Capture the cell that displays the provided text and extract its (X, Y) central coordinate. 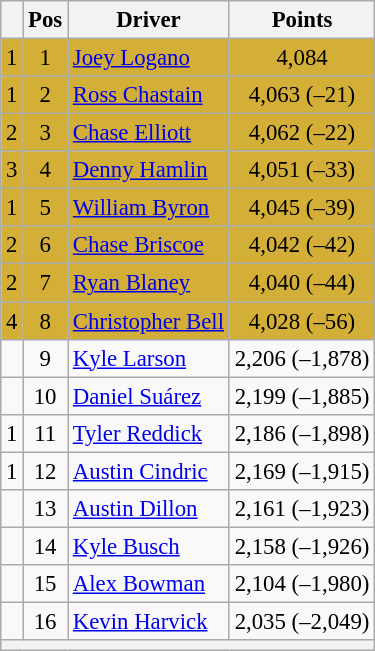
Daniel Suárez (149, 396)
Alex Bowman (149, 584)
Christopher Bell (149, 321)
Kyle Busch (149, 546)
2,199 (–1,885) (302, 396)
Joey Logano (149, 58)
2,186 (–1,898) (302, 433)
4,084 (302, 58)
Tyler Reddick (149, 433)
4,051 (–33) (302, 170)
Pos (46, 20)
Austin Cindric (149, 471)
Denny Hamlin (149, 170)
15 (46, 584)
8 (46, 321)
5 (46, 208)
16 (46, 621)
Chase Elliott (149, 133)
11 (46, 433)
9 (46, 358)
Kevin Harvick (149, 621)
2,158 (–1,926) (302, 546)
2,169 (–1,915) (302, 471)
4,045 (–39) (302, 208)
6 (46, 245)
2,035 (–2,049) (302, 621)
4,040 (–44) (302, 283)
Driver (149, 20)
14 (46, 546)
4,063 (–21) (302, 95)
Ross Chastain (149, 95)
4,062 (–22) (302, 133)
Kyle Larson (149, 358)
13 (46, 509)
2,161 (–1,923) (302, 509)
12 (46, 471)
7 (46, 283)
10 (46, 396)
2,104 (–1,980) (302, 584)
4,028 (–56) (302, 321)
Austin Dillon (149, 509)
2,206 (–1,878) (302, 358)
Chase Briscoe (149, 245)
William Byron (149, 208)
Points (302, 20)
Ryan Blaney (149, 283)
4,042 (–42) (302, 245)
